Determine the [X, Y] coordinate at the center of the cell enclosing the given text.  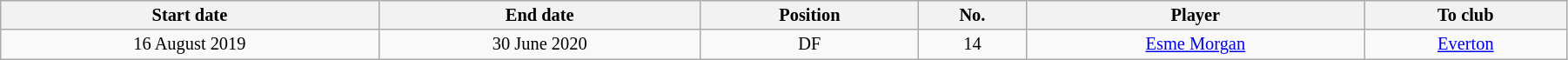
Position [809, 15]
Start date [190, 15]
DF [809, 44]
Player [1196, 15]
Esme Morgan [1196, 44]
14 [972, 44]
16 August 2019 [190, 44]
End date [539, 15]
To club [1465, 15]
No. [972, 15]
Everton [1465, 44]
30 June 2020 [539, 44]
